Pinpoint the cell where the given text exists, returning its [x, y] midpoint coordinate. 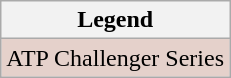
Legend [116, 20]
ATP Challenger Series [116, 58]
